Return the (x, y) coordinate for the center point of the cell that contains the specified text.  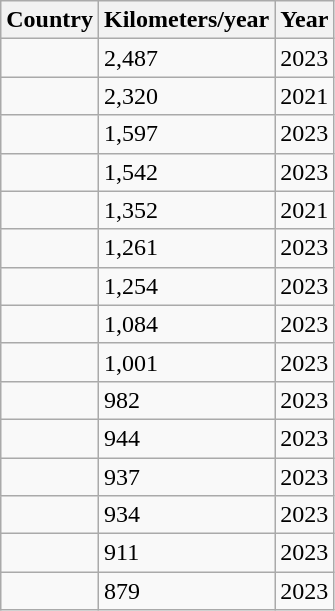
1,254 (186, 286)
1,001 (186, 362)
1,352 (186, 210)
879 (186, 591)
2,487 (186, 58)
2,320 (186, 96)
Year (304, 20)
1,542 (186, 172)
982 (186, 400)
1,597 (186, 134)
937 (186, 477)
1,261 (186, 248)
Kilometers/year (186, 20)
1,084 (186, 324)
934 (186, 515)
Country (50, 20)
911 (186, 553)
944 (186, 438)
